Extract the (x, y) coordinate from the center of the cell holding the provided text.  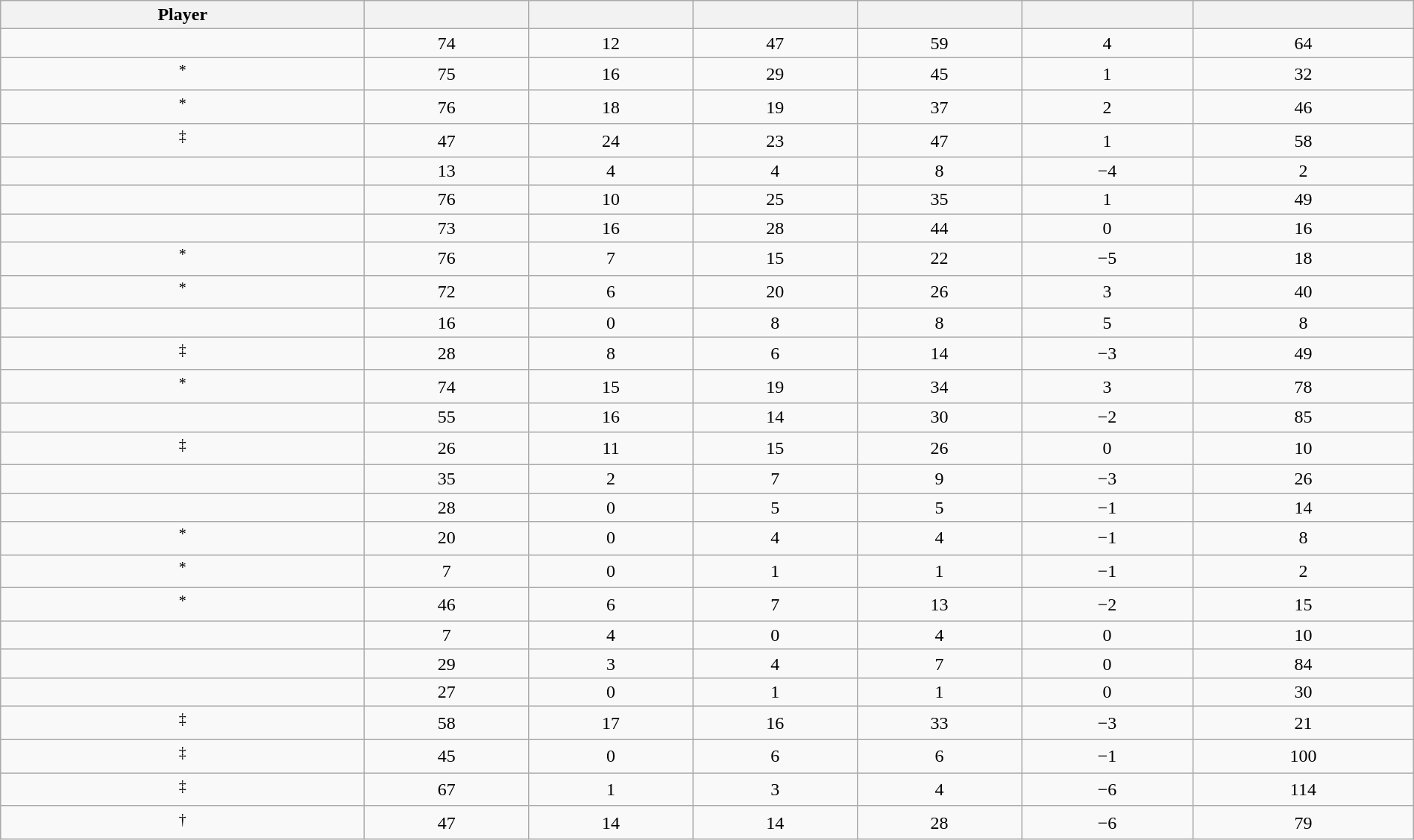
55 (447, 417)
24 (611, 140)
23 (775, 140)
67 (447, 790)
17 (611, 723)
11 (611, 449)
9 (939, 479)
78 (1304, 386)
21 (1304, 723)
† (183, 823)
40 (1304, 292)
72 (447, 292)
75 (447, 75)
37 (939, 107)
73 (447, 228)
32 (1304, 75)
100 (1304, 756)
33 (939, 723)
84 (1304, 663)
−4 (1107, 171)
64 (1304, 43)
25 (775, 200)
59 (939, 43)
Player (183, 15)
114 (1304, 790)
44 (939, 228)
−5 (1107, 259)
12 (611, 43)
79 (1304, 823)
27 (447, 692)
22 (939, 259)
85 (1304, 417)
34 (939, 386)
